For the text-containing cell, return its midpoint in (x, y) coordinate format. 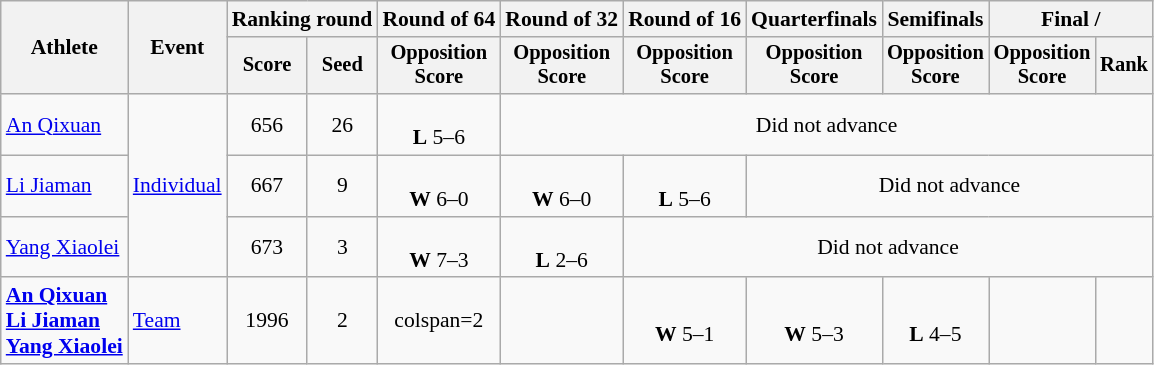
26 (342, 124)
Li Jiaman (64, 186)
An QixuanLi JiamanYang Xiaolei (64, 322)
Team (178, 322)
Yang Xiaolei (64, 248)
3 (342, 248)
Score (268, 66)
L 2–6 (562, 248)
Seed (342, 66)
673 (268, 248)
Semifinals (936, 19)
667 (268, 186)
An Qixuan (64, 124)
W 5–3 (814, 322)
W 7–3 (438, 248)
656 (268, 124)
Round of 16 (684, 19)
Athlete (64, 48)
Ranking round (302, 19)
Rank (1124, 66)
Event (178, 48)
2 (342, 322)
L 4–5 (936, 322)
9 (342, 186)
Round of 64 (438, 19)
Individual (178, 186)
W 5–1 (684, 322)
Quarterfinals (814, 19)
Final / (1071, 19)
Round of 32 (562, 19)
1996 (268, 322)
colspan=2 (438, 322)
